Detect which cell encompasses the target text, then output its (X, Y) center coordinate. 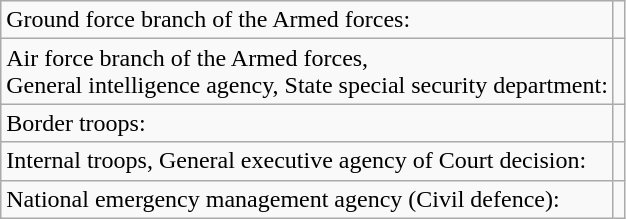
Border troops: (308, 123)
Ground force branch of the Armed forces: (308, 20)
National emergency management agency (Civil defence): (308, 199)
Internal troops, General executive agency of Court decision: (308, 161)
Air force branch of the Armed forces,General intelligence agency, State special security department: (308, 72)
